Scan for the cell matching the given text and deliver its [X, Y] coordinate at center. 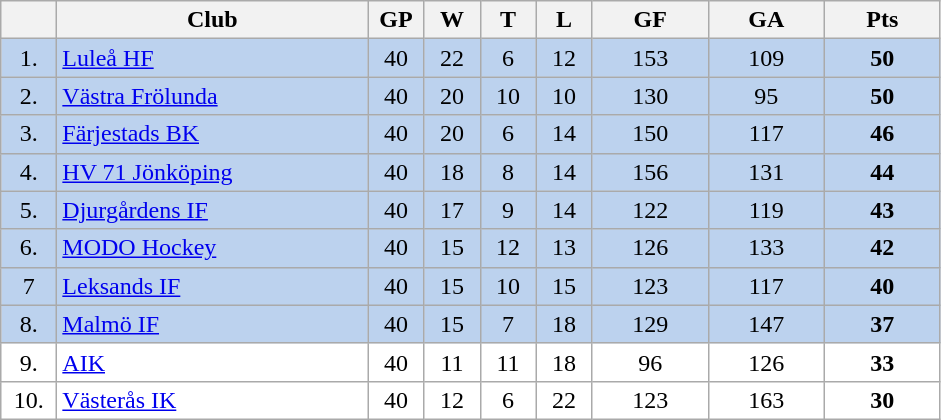
150 [650, 134]
156 [650, 172]
HV 71 Jönköping [212, 172]
Pts [882, 20]
43 [882, 210]
17 [452, 210]
109 [766, 58]
119 [766, 210]
6. [29, 248]
Färjestads BK [212, 134]
9 [508, 210]
Club [212, 20]
Västra Frölunda [212, 96]
130 [650, 96]
Djurgårdens IF [212, 210]
96 [650, 362]
Leksands IF [212, 286]
T [508, 20]
30 [882, 400]
163 [766, 400]
MODO Hockey [212, 248]
5. [29, 210]
3. [29, 134]
2. [29, 96]
153 [650, 58]
8 [508, 172]
129 [650, 324]
8. [29, 324]
122 [650, 210]
46 [882, 134]
37 [882, 324]
GA [766, 20]
Luleå HF [212, 58]
GP [396, 20]
AIK [212, 362]
33 [882, 362]
Västerås IK [212, 400]
95 [766, 96]
GF [650, 20]
44 [882, 172]
13 [564, 248]
9. [29, 362]
10. [29, 400]
L [564, 20]
131 [766, 172]
1. [29, 58]
W [452, 20]
147 [766, 324]
133 [766, 248]
4. [29, 172]
Malmö IF [212, 324]
42 [882, 248]
